Scan for the cell matching the given text and deliver its [x, y] coordinate at center. 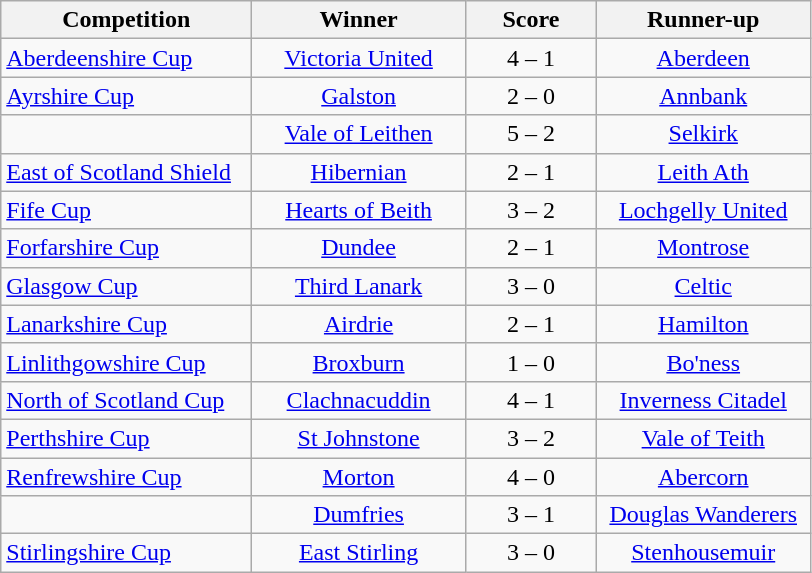
3 – 1 [530, 515]
Clachnacuddin [359, 400]
Stirlingshire Cup [126, 553]
2 – 0 [530, 96]
Galston [359, 96]
Glasgow Cup [126, 286]
Lochgelly United [703, 210]
Bo'ness [703, 362]
Douglas Wanderers [703, 515]
Selkirk [703, 134]
5 – 2 [530, 134]
Stenhousemuir [703, 553]
Perthshire Cup [126, 438]
1 – 0 [530, 362]
North of Scotland Cup [126, 400]
Montrose [703, 248]
Hibernian [359, 172]
Vale of Leithen [359, 134]
Forfarshire Cup [126, 248]
Victoria United [359, 58]
Hearts of Beith [359, 210]
Competition [126, 20]
Winner [359, 20]
Annbank [703, 96]
Celtic [703, 286]
Morton [359, 477]
Hamilton [703, 324]
Ayrshire Cup [126, 96]
4 – 0 [530, 477]
Abercorn [703, 477]
Lanarkshire Cup [126, 324]
Third Lanark [359, 286]
Vale of Teith [703, 438]
Runner-up [703, 20]
Broxburn [359, 362]
St Johnstone [359, 438]
East of Scotland Shield [126, 172]
Leith Ath [703, 172]
Linlithgowshire Cup [126, 362]
Dundee [359, 248]
Airdrie [359, 324]
Fife Cup [126, 210]
Aberdeenshire Cup [126, 58]
Inverness Citadel [703, 400]
Aberdeen [703, 58]
Dumfries [359, 515]
Renfrewshire Cup [126, 477]
Score [530, 20]
East Stirling [359, 553]
